Scan for the cell matching the given text and deliver its (x, y) coordinate at center. 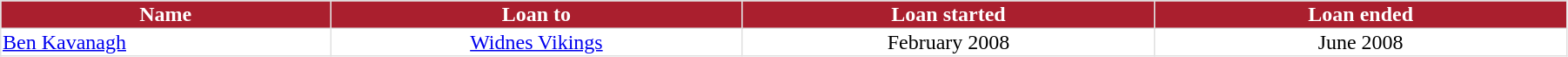
June 2008 (1361, 42)
Widnes Vikings (537, 42)
Name (165, 15)
Loan started (948, 15)
Loan to (537, 15)
Ben Kavanagh (165, 42)
February 2008 (948, 42)
Loan ended (1361, 15)
